Output the [x, y] coordinate of the center of the cell containing the given text.  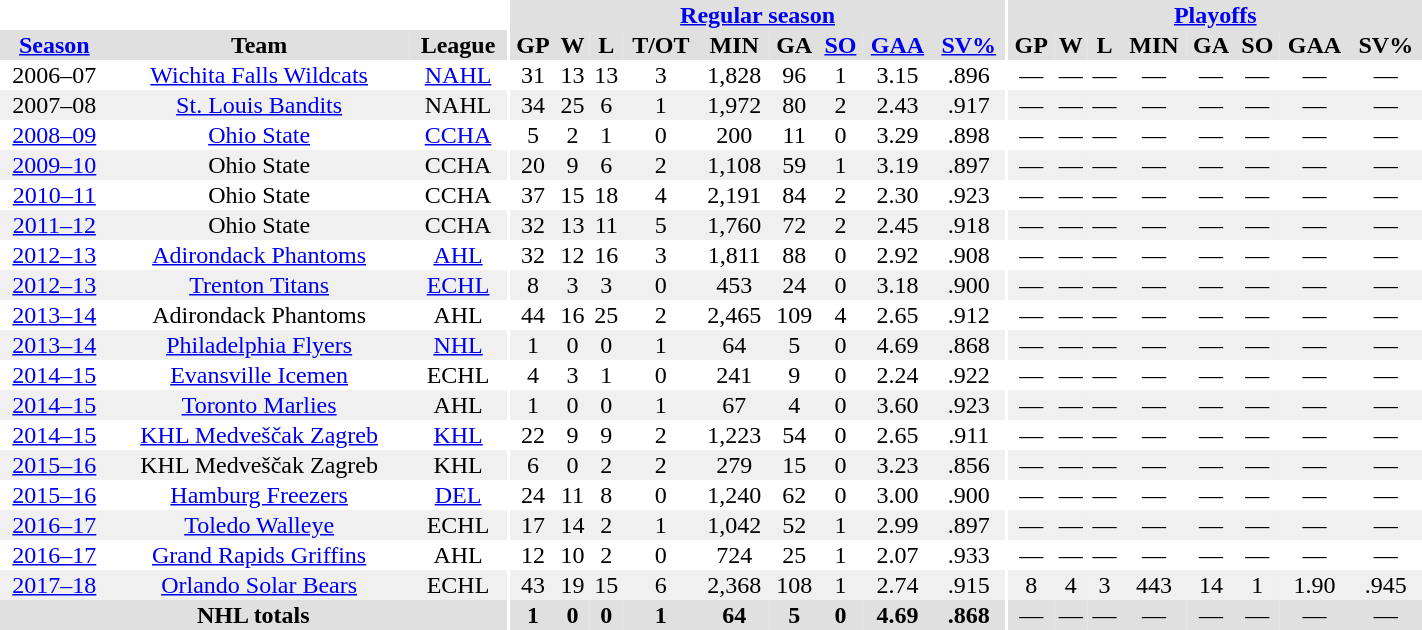
1,760 [734, 225]
31 [532, 75]
108 [794, 585]
43 [532, 585]
League [458, 45]
Wichita Falls Wildcats [260, 75]
2010–11 [54, 195]
52 [794, 525]
3.18 [897, 285]
.896 [969, 75]
1,042 [734, 525]
2.43 [897, 105]
Toronto Marlies [260, 405]
2,191 [734, 195]
3.29 [897, 135]
54 [794, 435]
.918 [969, 225]
Season [54, 45]
.912 [969, 315]
3.00 [897, 495]
.933 [969, 555]
Grand Rapids Griffins [260, 555]
1,108 [734, 165]
84 [794, 195]
1,240 [734, 495]
1,223 [734, 435]
2,465 [734, 315]
.856 [969, 465]
1,828 [734, 75]
44 [532, 315]
2,368 [734, 585]
1,972 [734, 105]
3.23 [897, 465]
19 [573, 585]
2006–07 [54, 75]
.908 [969, 255]
2011–12 [54, 225]
2.99 [897, 525]
20 [532, 165]
34 [532, 105]
62 [794, 495]
Toledo Walleye [260, 525]
NHL totals [254, 615]
96 [794, 75]
72 [794, 225]
2009–10 [54, 165]
22 [532, 435]
2007–08 [54, 105]
109 [794, 315]
17 [532, 525]
453 [734, 285]
St. Louis Bandits [260, 105]
.922 [969, 375]
18 [606, 195]
.915 [969, 585]
2.45 [897, 225]
Hamburg Freezers [260, 495]
NHL [458, 345]
3.15 [897, 75]
Regular season [757, 15]
200 [734, 135]
Philadelphia Flyers [260, 345]
T/OT [660, 45]
2.30 [897, 195]
Evansville Icemen [260, 375]
37 [532, 195]
.917 [969, 105]
Trenton Titans [260, 285]
3.60 [897, 405]
Team [260, 45]
1,811 [734, 255]
279 [734, 465]
Orlando Solar Bears [260, 585]
59 [794, 165]
.945 [1386, 585]
443 [1154, 585]
Playoffs [1215, 15]
1.90 [1314, 585]
2008–09 [54, 135]
3.19 [897, 165]
67 [734, 405]
88 [794, 255]
241 [734, 375]
2.92 [897, 255]
.911 [969, 435]
DEL [458, 495]
2.74 [897, 585]
2.07 [897, 555]
2.24 [897, 375]
724 [734, 555]
.898 [969, 135]
2017–18 [54, 585]
10 [573, 555]
80 [794, 105]
